Return the (x, y) coordinate for the center point of the cell that contains the specified text.  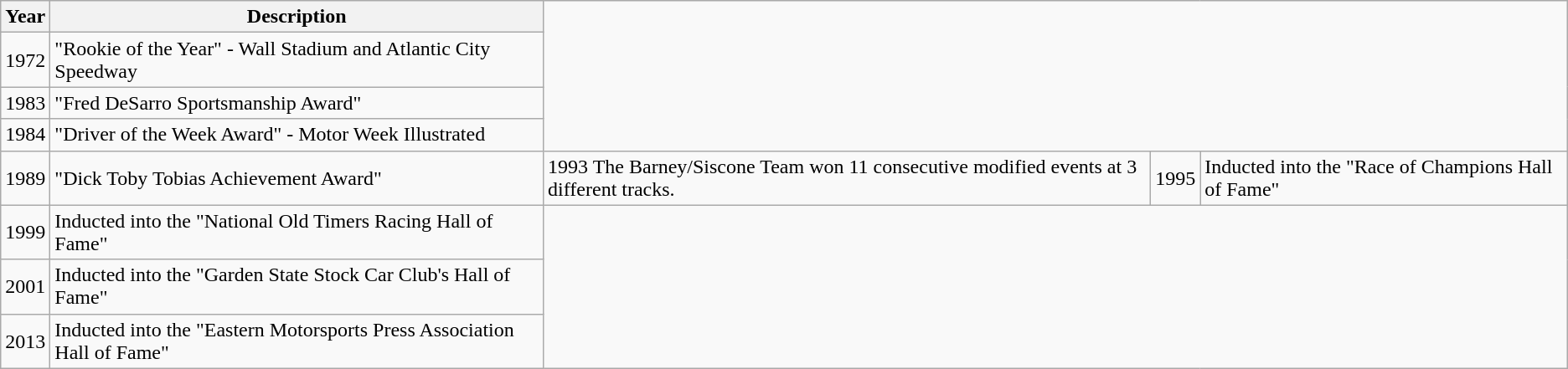
Inducted into the "Garden State Stock Car Club's Hall of Fame" (297, 286)
1984 (25, 135)
Inducted into the "Eastern Motorsports Press Association Hall of Fame" (297, 341)
1989 (25, 177)
1972 (25, 60)
"Rookie of the Year" - Wall Stadium and Atlantic City Speedway (297, 60)
1983 (25, 103)
1999 (25, 233)
"Dick Toby Tobias Achievement Award" (297, 177)
1995 (1176, 177)
Inducted into the "National Old Timers Racing Hall of Fame" (297, 233)
Inducted into the "Race of Champions Hall of Fame" (1384, 177)
Year (25, 17)
2001 (25, 286)
2013 (25, 341)
"Driver of the Week Award" - Motor Week Illustrated (297, 135)
1993 The Barney/Siscone Team won 11 consecutive modified events at 3 different tracks. (848, 177)
"Fred DeSarro Sportsmanship Award" (297, 103)
Description (297, 17)
